Return the (X, Y) coordinate for the center point of the cell that contains the specified text.  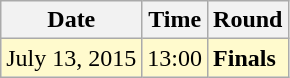
Round (248, 20)
July 13, 2015 (72, 58)
Finals (248, 58)
Date (72, 20)
13:00 (175, 58)
Time (175, 20)
